Search for the cell housing the specified text and yield its [X, Y] center coordinate. 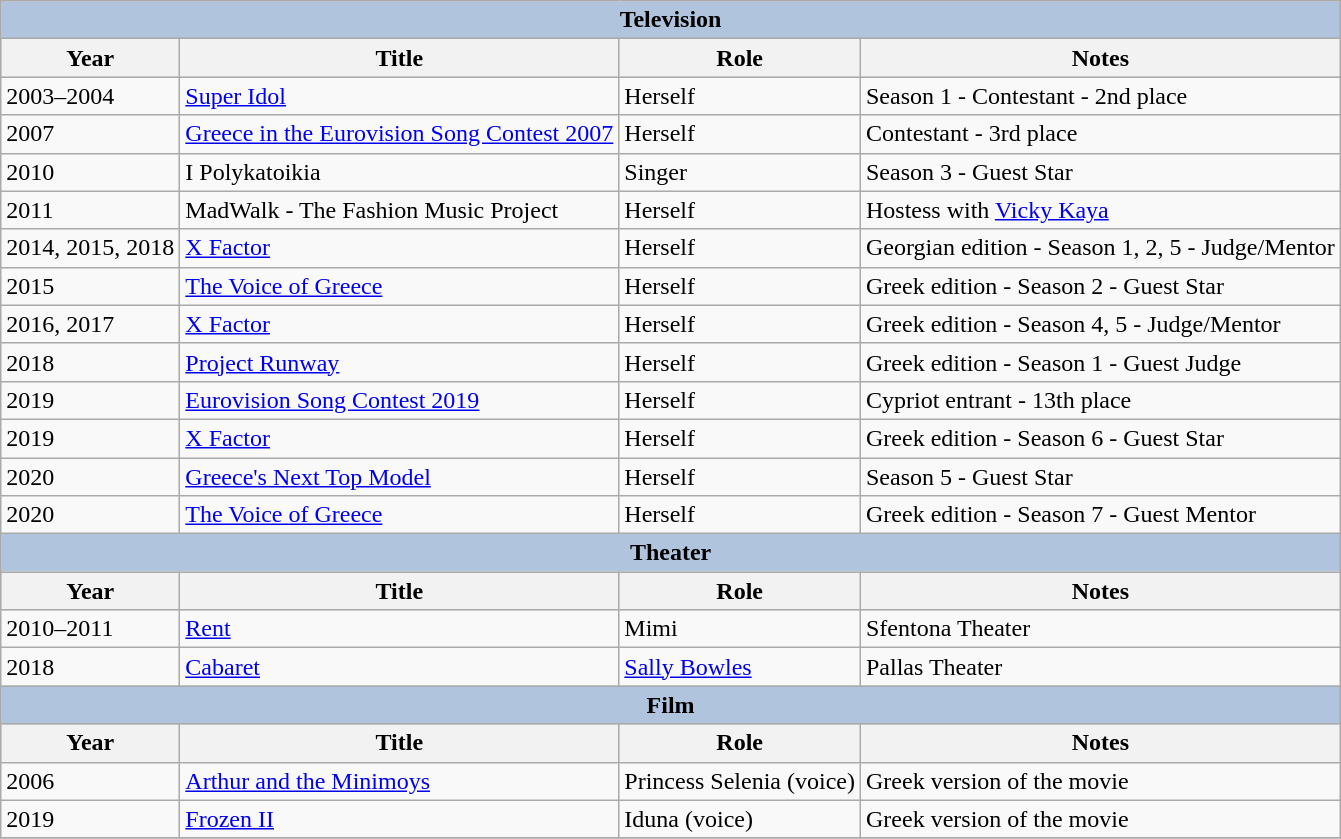
Greek edition - Season 2 - Guest Star [1100, 286]
2014, 2015, 2018 [90, 248]
Super Idol [400, 96]
Princess Selenia (voice) [740, 781]
2007 [90, 134]
Greek edition - Season 7 - Guest Mentor [1100, 515]
I Polykatoikia [400, 172]
2010 [90, 172]
Pallas Theater [1100, 667]
Frozen II [400, 819]
Contestant - 3rd place [1100, 134]
Sally Bowles [740, 667]
Season 5 - Guest Star [1100, 477]
Eurovision Song Contest 2019 [400, 400]
2003–2004 [90, 96]
Theater [671, 553]
Greece's Next Top Model [400, 477]
Film [671, 705]
Television [671, 20]
2015 [90, 286]
Season 3 - Guest Star [1100, 172]
Season 1 - Contestant - 2nd place [1100, 96]
Hostess with Vicky Kaya [1100, 210]
2016, 2017 [90, 324]
Arthur and the Minimoys [400, 781]
Greek edition - Season 4, 5 - Judge/Mentor [1100, 324]
Rent [400, 629]
Mimi [740, 629]
2011 [90, 210]
Greece in the Eurovision Song Contest 2007 [400, 134]
Project Runway [400, 362]
Georgian edition - Season 1, 2, 5 - Judge/Mentor [1100, 248]
Iduna (voice) [740, 819]
Greek edition - Season 6 - Guest Star [1100, 438]
Sfentona Theater [1100, 629]
MadWalk - The Fashion Music Project [400, 210]
2010–2011 [90, 629]
Cypriot entrant - 13th place [1100, 400]
Singer [740, 172]
Cabaret [400, 667]
2006 [90, 781]
Greek edition - Season 1 - Guest Judge [1100, 362]
